Detect which cell encompasses the target text, then output its [x, y] center coordinate. 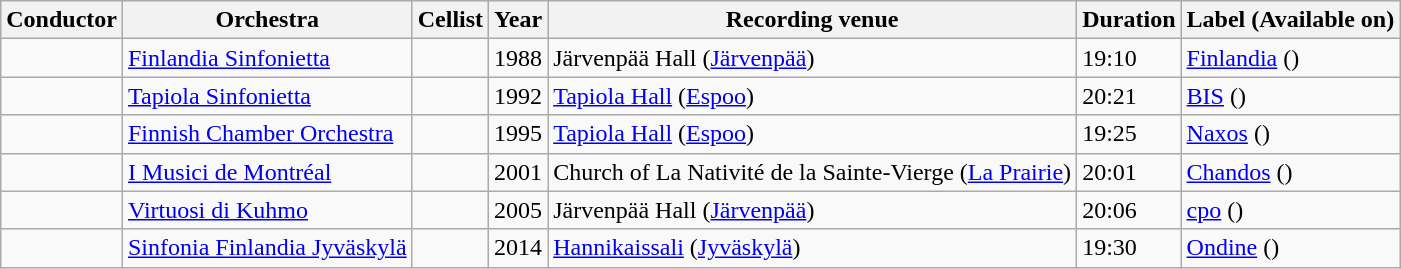
20:01 [1129, 172]
2005 [518, 210]
19:10 [1129, 58]
Label (Available on) [1290, 20]
Duration [1129, 20]
1992 [518, 96]
Conductor [62, 20]
Finnish Chamber Orchestra [267, 134]
Cellist [450, 20]
I Musici de Montréal [267, 172]
BIS () [1290, 96]
Finlandia Sinfonietta [267, 58]
Year [518, 20]
2001 [518, 172]
Orchestra [267, 20]
Naxos () [1290, 134]
1995 [518, 134]
Chandos () [1290, 172]
Finlandia () [1290, 58]
Virtuosi di Kuhmo [267, 210]
20:06 [1129, 210]
Tapiola Sinfonietta [267, 96]
Hannikaissali (Jyväskylä) [812, 248]
Ondine () [1290, 248]
Sinfonia Finlandia Jyväskylä [267, 248]
20:21 [1129, 96]
Church of La Nativité de la Sainte-Vierge (La Prairie) [812, 172]
19:25 [1129, 134]
1988 [518, 58]
Recording venue [812, 20]
cpo () [1290, 210]
19:30 [1129, 248]
2014 [518, 248]
